From the cell containing the given text, extract its center point as [X, Y] coordinate. 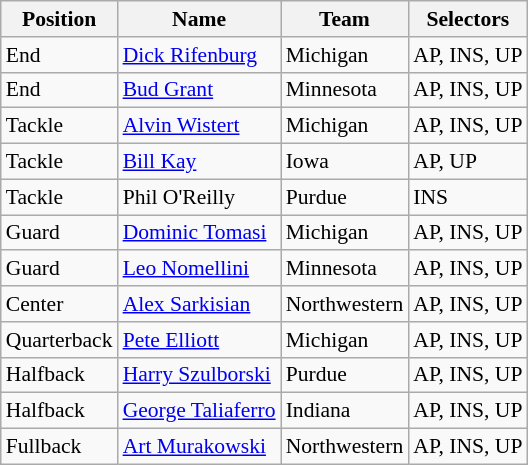
Iowa [345, 162]
Name [200, 19]
AP, UP [468, 162]
Bill Kay [200, 162]
Center [60, 304]
George Taliaferro [200, 411]
Dominic Tomasi [200, 233]
Harry Szulborski [200, 375]
Dick Rifenburg [200, 55]
Alvin Wistert [200, 126]
INS [468, 197]
Phil O'Reilly [200, 197]
Leo Nomellini [200, 269]
Fullback [60, 447]
Pete Elliott [200, 340]
Team [345, 19]
Position [60, 19]
Selectors [468, 19]
Alex Sarkisian [200, 304]
Bud Grant [200, 90]
Indiana [345, 411]
Art Murakowski [200, 447]
Quarterback [60, 340]
